Find where the given text appears and provide that cell's center as (x, y) coordinate. 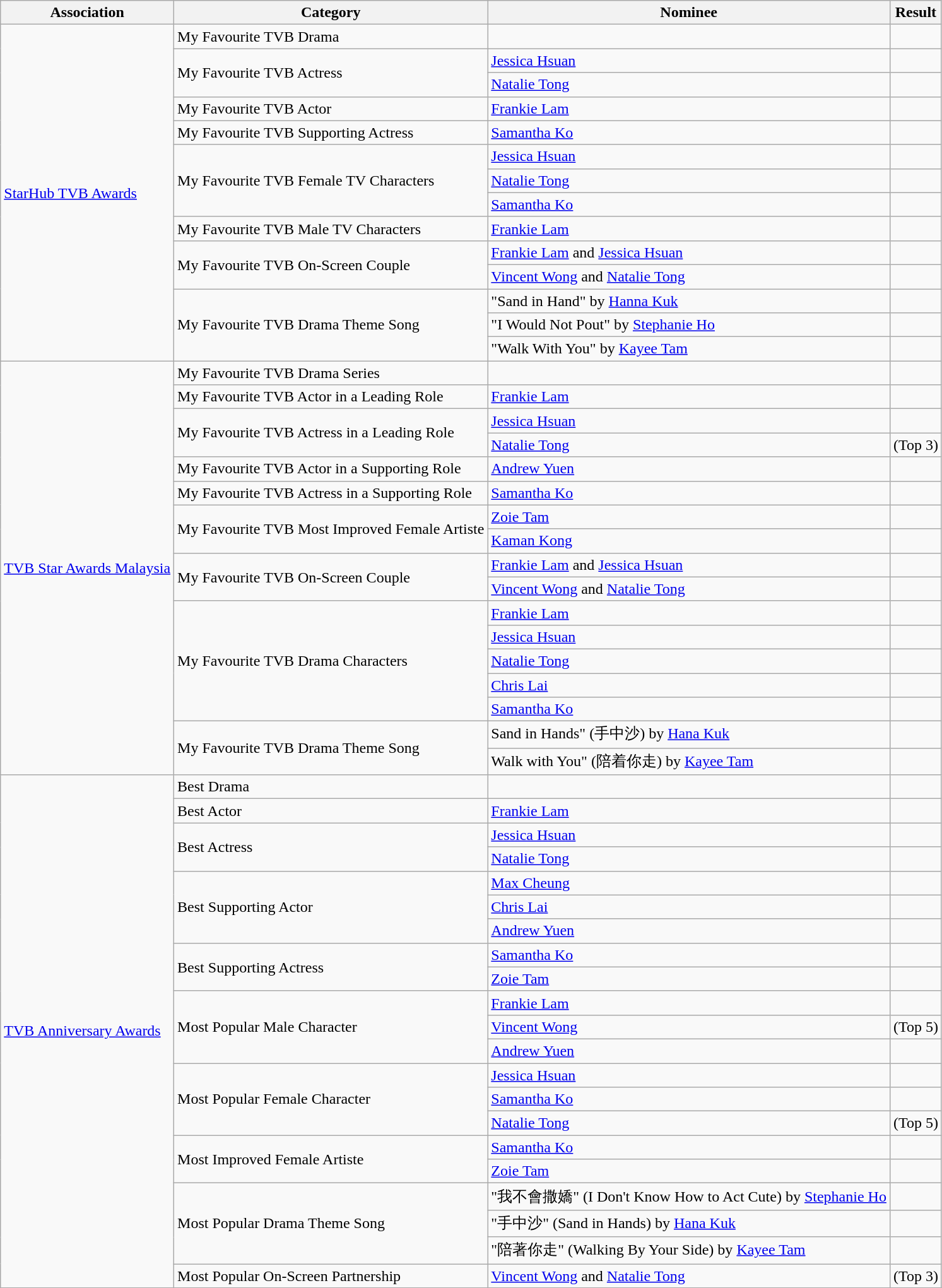
"陪著你走" (Walking By Your Side) by Kayee Tam (689, 1251)
My Favourite TVB Actress (331, 73)
Kaman Kong (689, 541)
Most Popular On-Screen Partnership (331, 1275)
My Favourite TVB Supporting Actress (331, 133)
My Favourite TVB Actor in a Supporting Role (331, 469)
Sand in Hands" (手中沙) by Hana Kuk (689, 735)
Max Cheung (689, 883)
My Favourite TVB Most Improved Female Artiste (331, 529)
TVB Star Awards Malaysia (87, 568)
StarHub TVB Awards (87, 193)
TVB Anniversary Awards (87, 1031)
Most Popular Male Character (331, 1027)
Vincent Wong (689, 1027)
My Favourite TVB Drama Series (331, 373)
Best Supporting Actress (331, 967)
Walk with You" (陪着你走) by Kayee Tam (689, 761)
My Favourite TVB Actor in a Leading Role (331, 397)
My Favourite TVB Actress in a Leading Role (331, 433)
Result (916, 13)
Best Supporting Actor (331, 907)
Association (87, 13)
Most Popular Drama Theme Song (331, 1224)
"我不會撒嬌" (I Don't Know How to Act Cute) by Stephanie Ho (689, 1196)
Nominee (689, 13)
Best Actor (331, 811)
My Favourite TVB Male TV Characters (331, 228)
Best Actress (331, 847)
Most Popular Female Character (331, 1099)
My Favourite TVB Female TV Characters (331, 180)
"Walk With You" by Kayee Tam (689, 349)
My Favourite TVB Drama (331, 37)
My Favourite TVB Actress in a Supporting Role (331, 493)
My Favourite TVB Drama Characters (331, 661)
Most Improved Female Artiste (331, 1159)
"I Would Not Pout" by Stephanie Ho (689, 325)
Category (331, 13)
My Favourite TVB Actor (331, 109)
"手中沙" (Sand in Hands) by Hana Kuk (689, 1223)
"Sand in Hand" by Hanna Kuk (689, 301)
Best Drama (331, 787)
